Detect which cell encompasses the target text, then output its [x, y] center coordinate. 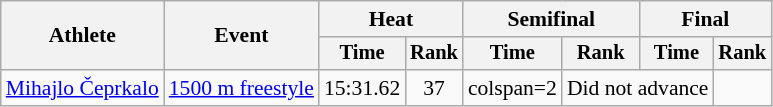
1500 m freestyle [242, 88]
Mihajlo Čeprkalo [82, 88]
Did not advance [638, 88]
15:31.62 [362, 88]
37 [434, 88]
Athlete [82, 36]
Event [242, 36]
Final [705, 19]
colspan=2 [512, 88]
Heat [391, 19]
Semifinal [552, 19]
